Output the (X, Y) coordinate of the center of the cell containing the given text.  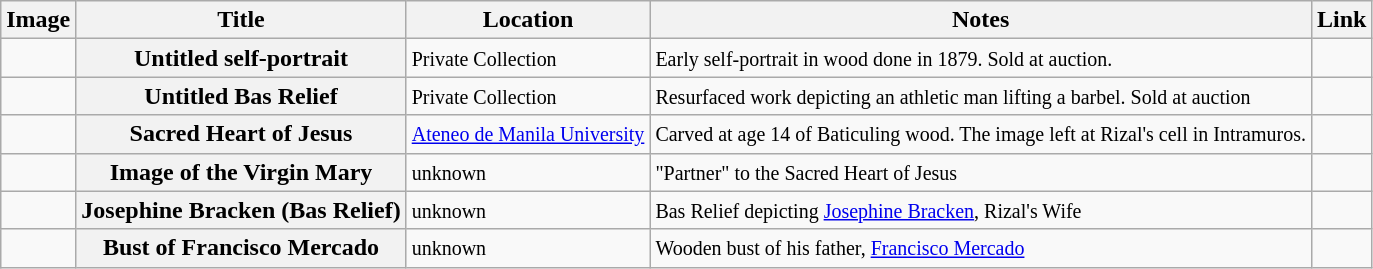
Location (528, 20)
Ateneo de Manila University (528, 134)
Untitled self-portrait (241, 58)
Josephine Bracken (Bas Relief) (241, 210)
Wooden bust of his father, Francisco Mercado (981, 248)
Untitled Bas Relief (241, 96)
Resurfaced work depicting an athletic man lifting a barbel. Sold at auction (981, 96)
Link (1342, 20)
Image of the Virgin Mary (241, 172)
Image (38, 20)
Title (241, 20)
Sacred Heart of Jesus (241, 134)
Early self-portrait in wood done in 1879. Sold at auction. (981, 58)
Bas Relief depicting Josephine Bracken, Rizal's Wife (981, 210)
Bust of Francisco Mercado (241, 248)
Carved at age 14 of Baticuling wood. The image left at Rizal's cell in Intramuros. (981, 134)
Notes (981, 20)
"Partner" to the Sacred Heart of Jesus (981, 172)
